Output the [X, Y] coordinate of the center of the cell containing the given text.  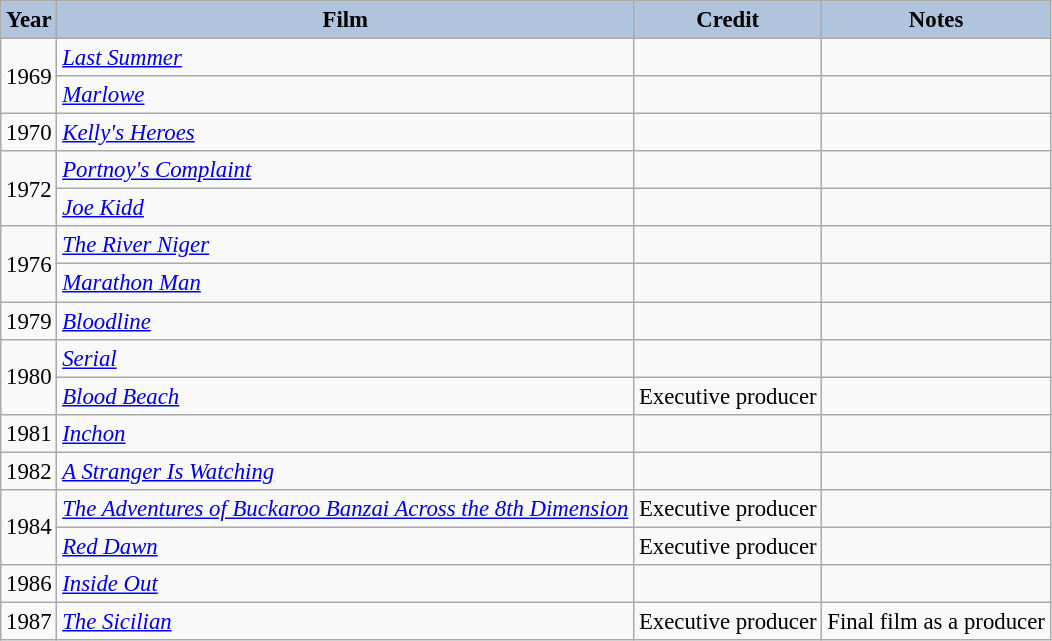
Kelly's Heroes [346, 133]
Notes [936, 20]
1982 [29, 471]
1981 [29, 433]
1986 [29, 584]
Red Dawn [346, 546]
Joe Kidd [346, 208]
1980 [29, 376]
Serial [346, 358]
Blood Beach [346, 396]
Portnoy's Complaint [346, 170]
1979 [29, 321]
Marlowe [346, 95]
Final film as a producer [936, 621]
Credit [728, 20]
A Stranger Is Watching [346, 471]
The Adventures of Buckaroo Banzai Across the 8th Dimension [346, 509]
Inside Out [346, 584]
The River Niger [346, 245]
1970 [29, 133]
Inchon [346, 433]
1984 [29, 528]
Film [346, 20]
Year [29, 20]
1976 [29, 264]
1987 [29, 621]
1972 [29, 188]
1969 [29, 76]
Last Summer [346, 58]
Marathon Man [346, 283]
Bloodline [346, 321]
The Sicilian [346, 621]
